Locate the cell with the specified text and output its [x, y] center coordinate. 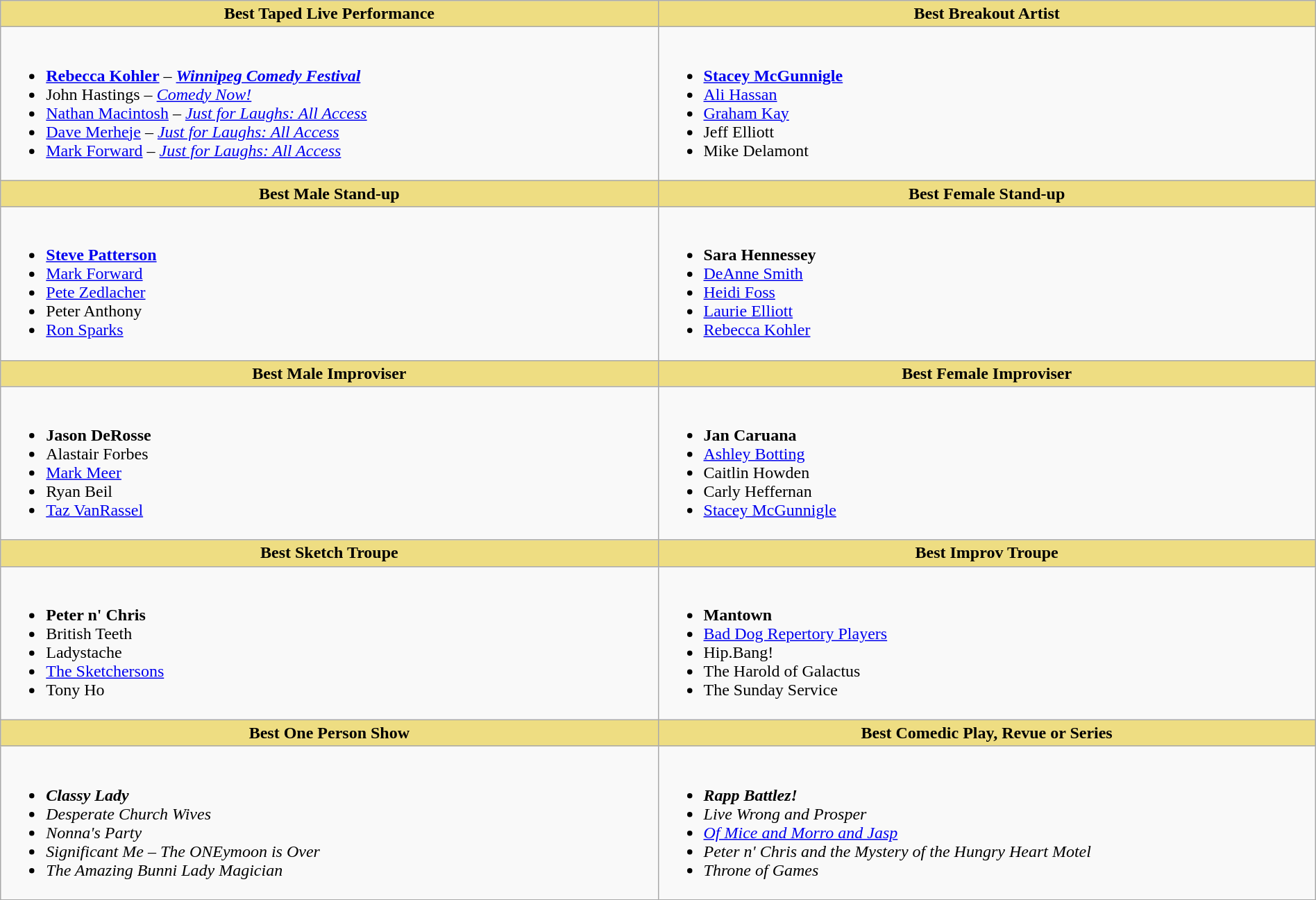
Best Comedic Play, Revue or Series [987, 733]
Stacey McGunnigleAli HassanGraham KayJeff ElliottMike Delamont [987, 104]
MantownBad Dog Repertory PlayersHip.Bang!The Harold of GalactusThe Sunday Service [987, 643]
Best Improv Troupe [987, 553]
Sara HennesseyDeAnne SmithHeidi FossLaurie ElliottRebecca Kohler [987, 283]
Best Breakout Artist [987, 14]
Jan CaruanaAshley BottingCaitlin HowdenCarly HeffernanStacey McGunnigle [987, 464]
Jason DeRosseAlastair ForbesMark MeerRyan BeilTaz VanRassel [329, 464]
Rapp Battlez!Live Wrong and ProsperOf Mice and Morro and JaspPeter n' Chris and the Mystery of the Hungry Heart MotelThrone of Games [987, 823]
Steve PattersonMark ForwardPete ZedlacherPeter AnthonyRon Sparks [329, 283]
Best One Person Show [329, 733]
Peter n' ChrisBritish TeethLadystacheThe SketchersonsTony Ho [329, 643]
Best Taped Live Performance [329, 14]
Best Female Improviser [987, 373]
Best Male Improviser [329, 373]
Best Male Stand-up [329, 194]
Best Sketch Troupe [329, 553]
Classy LadyDesperate Church WivesNonna's PartySignificant Me – The ONEymoon is OverThe Amazing Bunni Lady Magician [329, 823]
Best Female Stand-up [987, 194]
